Locate the cell with the specified text and output its [X, Y] center coordinate. 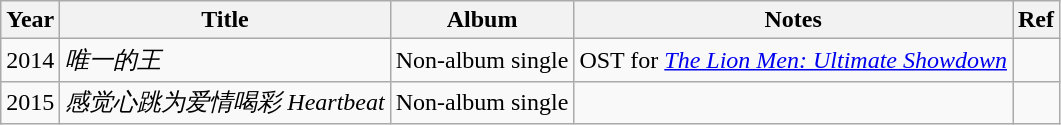
OST for The Lion Men: Ultimate Showdown [794, 60]
Album [482, 20]
2015 [30, 102]
2014 [30, 60]
Notes [794, 20]
Ref [1036, 20]
Year [30, 20]
Title [225, 20]
唯一的王 [225, 60]
感觉心跳为爱情喝彩 Heartbeat [225, 102]
